Return [X, Y] of the center of cell containing provided text 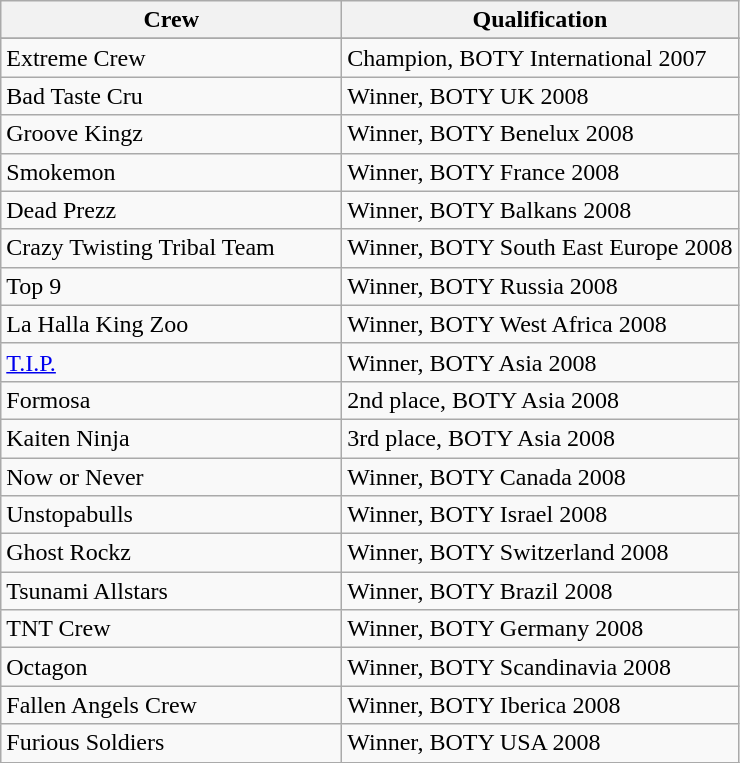
Winner, BOTY Russia 2008 [540, 286]
Extreme Crew [172, 58]
Top 9 [172, 286]
Winner, BOTY Asia 2008 [540, 362]
Crew [172, 20]
Winner, BOTY Israel 2008 [540, 515]
Fallen Angels Crew [172, 705]
Formosa [172, 400]
Winner, BOTY Iberica 2008 [540, 705]
Crazy Twisting Tribal Team [172, 248]
Groove Kingz [172, 134]
Winner, BOTY West Africa 2008 [540, 324]
Unstopabulls [172, 515]
3rd place, BOTY Asia 2008 [540, 438]
Ghost Rockz [172, 553]
Winner, BOTY Brazil 2008 [540, 591]
Smokemon [172, 172]
Tsunami Allstars [172, 591]
Winner, BOTY USA 2008 [540, 743]
Winner, BOTY South East Europe 2008 [540, 248]
T.I.P. [172, 362]
La Halla King Zoo [172, 324]
Now or Never [172, 477]
Winner, BOTY Germany 2008 [540, 629]
Winner, BOTY France 2008 [540, 172]
Octagon [172, 667]
Dead Prezz [172, 210]
Furious Soldiers [172, 743]
Winner, BOTY Scandinavia 2008 [540, 667]
TNT Crew [172, 629]
Bad Taste Cru [172, 96]
Winner, BOTY Switzerland 2008 [540, 553]
Kaiten Ninja [172, 438]
Qualification [540, 20]
Winner, BOTY Canada 2008 [540, 477]
Winner, BOTY Balkans 2008 [540, 210]
Champion, BOTY International 2007 [540, 58]
2nd place, BOTY Asia 2008 [540, 400]
Winner, BOTY Benelux 2008 [540, 134]
Winner, BOTY UK 2008 [540, 96]
